Search for the cell housing the specified text and yield its (x, y) center coordinate. 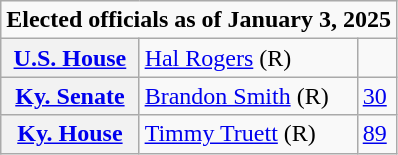
Hal Rogers (R) (248, 58)
Timmy Truett (R) (248, 134)
30 (376, 96)
89 (376, 134)
U.S. House (70, 58)
Ky. House (70, 134)
Brandon Smith (R) (248, 96)
Elected officials as of January 3, 2025 (199, 20)
Ky. Senate (70, 96)
